Locate the cell with the specified text and output its (x, y) center coordinate. 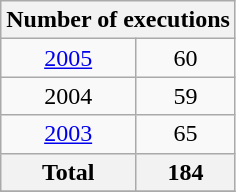
184 (186, 172)
2003 (68, 134)
2004 (68, 96)
Total (68, 172)
60 (186, 58)
2005 (68, 58)
59 (186, 96)
65 (186, 134)
Number of executions (118, 20)
